Detect which cell encompasses the target text, then output its (x, y) center coordinate. 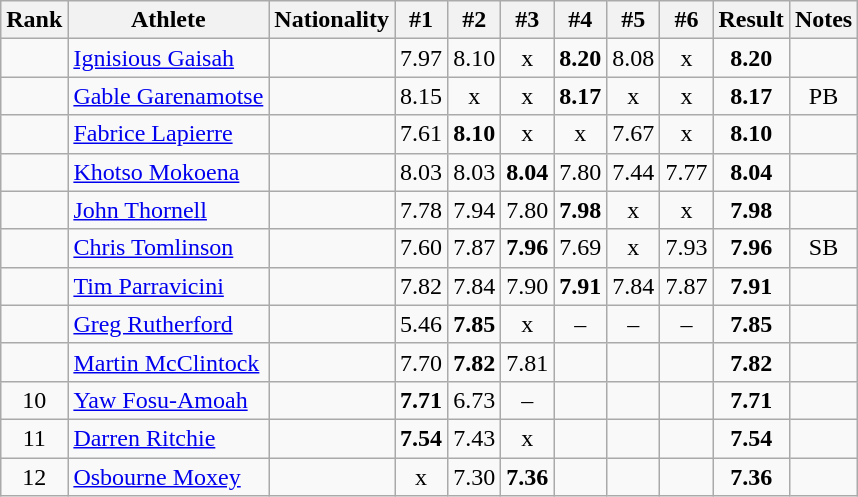
8.15 (422, 96)
7.78 (422, 210)
Yaw Fosu-Amoah (168, 400)
#1 (422, 20)
Khotso Mokoena (168, 172)
7.70 (422, 362)
Osbourne Moxey (168, 477)
John Thornell (168, 210)
7.97 (422, 58)
#6 (686, 20)
Notes (823, 20)
SB (823, 248)
7.90 (528, 286)
#3 (528, 20)
10 (34, 400)
Chris Tomlinson (168, 248)
7.94 (474, 210)
7.81 (528, 362)
7.30 (474, 477)
7.67 (634, 134)
Rank (34, 20)
Athlete (168, 20)
#2 (474, 20)
Ignisious Gaisah (168, 58)
Nationality (332, 20)
Result (751, 20)
Martin McClintock (168, 362)
7.61 (422, 134)
Darren Ritchie (168, 438)
Greg Rutherford (168, 324)
#5 (634, 20)
7.60 (422, 248)
6.73 (474, 400)
7.77 (686, 172)
11 (34, 438)
7.44 (634, 172)
Gable Garenamotse (168, 96)
7.69 (580, 248)
7.93 (686, 248)
12 (34, 477)
#4 (580, 20)
5.46 (422, 324)
8.08 (634, 58)
PB (823, 96)
Tim Parravicini (168, 286)
Fabrice Lapierre (168, 134)
7.43 (474, 438)
